For the text-containing cell, return its midpoint in [X, Y] coordinate format. 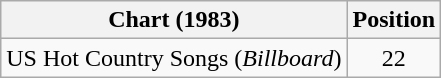
Position [394, 20]
Chart (1983) [174, 20]
US Hot Country Songs (Billboard) [174, 58]
22 [394, 58]
